Locate the cell with the specified text and output its (X, Y) center coordinate. 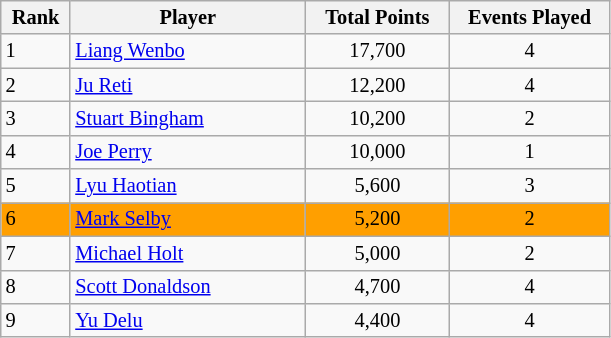
7 (36, 253)
Yu Delu (188, 320)
Michael Holt (188, 253)
4,700 (378, 287)
Lyu Haotian (188, 186)
10,000 (378, 152)
5,000 (378, 253)
4,400 (378, 320)
Total Points (378, 17)
6 (36, 219)
Events Played (530, 17)
Liang Wenbo (188, 51)
Scott Donaldson (188, 287)
9 (36, 320)
Mark Selby (188, 219)
10,200 (378, 118)
Ju Reti (188, 85)
Joe Perry (188, 152)
5,600 (378, 186)
8 (36, 287)
Rank (36, 17)
12,200 (378, 85)
17,700 (378, 51)
Stuart Bingham (188, 118)
Player (188, 17)
5 (36, 186)
5,200 (378, 219)
